Scan for the cell matching the given text and deliver its (X, Y) coordinate at center. 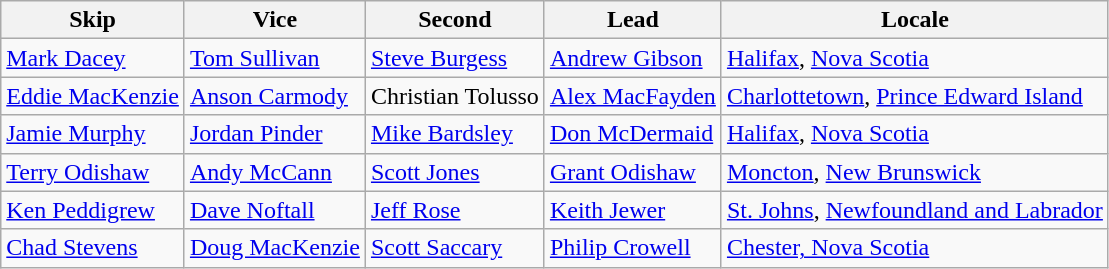
Don McDermaid (632, 134)
Lead (632, 20)
Jeff Rose (454, 210)
Locale (914, 20)
Moncton, New Brunswick (914, 172)
Doug MacKenzie (274, 248)
Andrew Gibson (632, 58)
Ken Peddigrew (93, 210)
Vice (274, 20)
Skip (93, 20)
Jamie Murphy (93, 134)
Anson Carmody (274, 96)
Charlottetown, Prince Edward Island (914, 96)
Second (454, 20)
Scott Jones (454, 172)
Andy McCann (274, 172)
Eddie MacKenzie (93, 96)
Grant Odishaw (632, 172)
Tom Sullivan (274, 58)
Terry Odishaw (93, 172)
St. Johns, Newfoundland and Labrador (914, 210)
Christian Tolusso (454, 96)
Dave Noftall (274, 210)
Alex MacFayden (632, 96)
Steve Burgess (454, 58)
Philip Crowell (632, 248)
Mike Bardsley (454, 134)
Chester, Nova Scotia (914, 248)
Scott Saccary (454, 248)
Mark Dacey (93, 58)
Chad Stevens (93, 248)
Keith Jewer (632, 210)
Jordan Pinder (274, 134)
